Provide the (X, Y) coordinate of the cell's center where the given text is located.  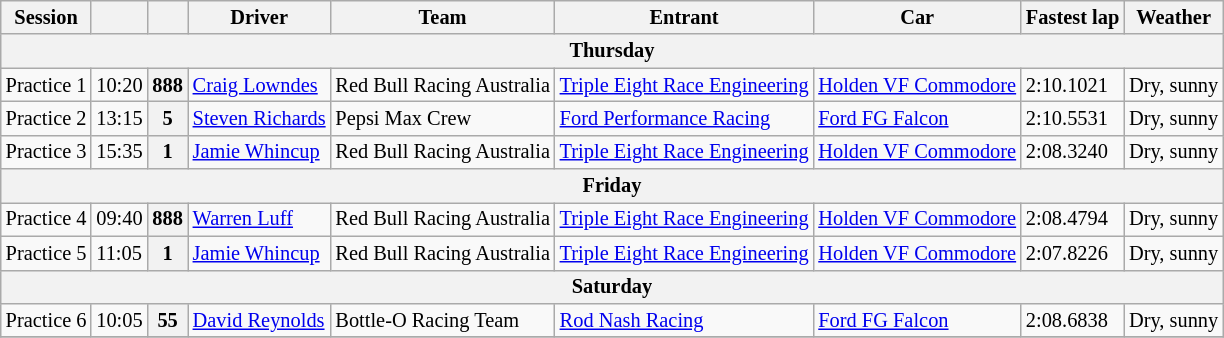
Practice 4 (46, 219)
2:08.4794 (1072, 219)
5 (167, 118)
Pepsi Max Crew (442, 118)
Craig Lowndes (260, 85)
Session (46, 17)
2:08.3240 (1072, 152)
Practice 6 (46, 320)
Practice 3 (46, 152)
10:05 (119, 320)
2:07.8226 (1072, 253)
Practice 1 (46, 85)
Entrant (684, 17)
09:40 (119, 219)
Rod Nash Racing (684, 320)
13:15 (119, 118)
15:35 (119, 152)
Team (442, 17)
Thursday (612, 51)
Friday (612, 186)
Car (917, 17)
Practice 2 (46, 118)
2:10.5531 (1072, 118)
Steven Richards (260, 118)
Bottle-O Racing Team (442, 320)
David Reynolds (260, 320)
2:10.1021 (1072, 85)
Weather (1174, 17)
2:08.6838 (1072, 320)
55 (167, 320)
Saturday (612, 287)
Warren Luff (260, 219)
10:20 (119, 85)
Driver (260, 17)
Practice 5 (46, 253)
11:05 (119, 253)
Ford Performance Racing (684, 118)
Fastest lap (1072, 17)
